Extract the (X, Y) coordinate from the center of the cell holding the provided text.  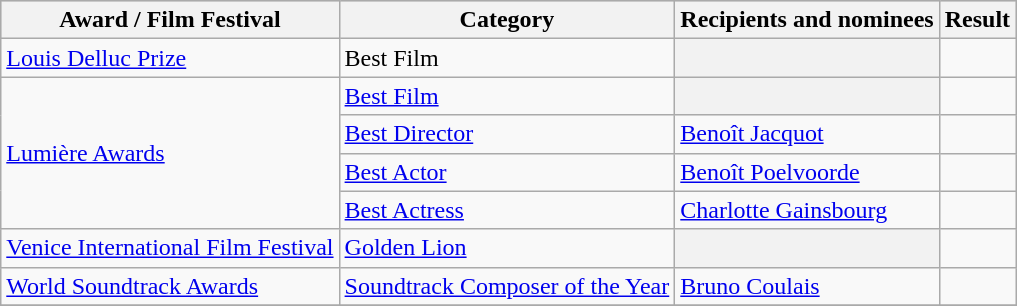
Best Actress (507, 210)
Result (977, 20)
Benoît Poelvoorde (807, 172)
Charlotte Gainsbourg (807, 210)
Award / Film Festival (170, 20)
Recipients and nominees (807, 20)
Bruno Coulais (807, 286)
Soundtrack Composer of the Year (507, 286)
Best Actor (507, 172)
World Soundtrack Awards (170, 286)
Lumière Awards (170, 153)
Golden Lion (507, 248)
Best Director (507, 134)
Category (507, 20)
Benoît Jacquot (807, 134)
Venice International Film Festival (170, 248)
Louis Delluc Prize (170, 58)
